Detect which cell encompasses the target text, then output its [X, Y] center coordinate. 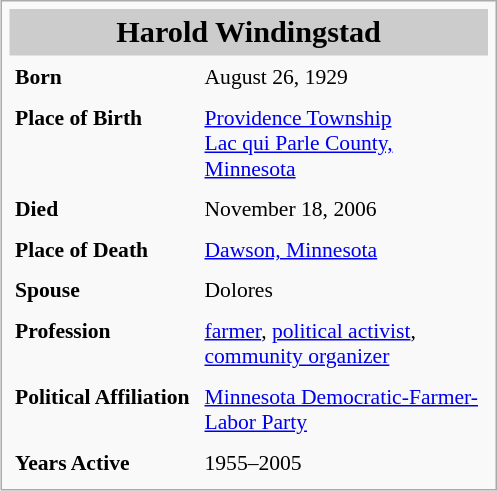
Political Affiliation [102, 410]
Born [102, 77]
November 18, 2006 [343, 209]
farmer, political activist, community organizer [343, 344]
Providence TownshipLac qui Parle County, Minnesota [343, 143]
Years Active [102, 463]
August 26, 1929 [343, 77]
Dolores [343, 290]
Dawson, Minnesota [343, 250]
Spouse [102, 290]
Harold Windingstad [248, 32]
Profession [102, 344]
Died [102, 209]
Minnesota Democratic-Farmer-Labor Party [343, 410]
1955–2005 [343, 463]
Place of Birth [102, 143]
Place of Death [102, 250]
